Determine the (X, Y) coordinate at the center of the cell enclosing the given text.  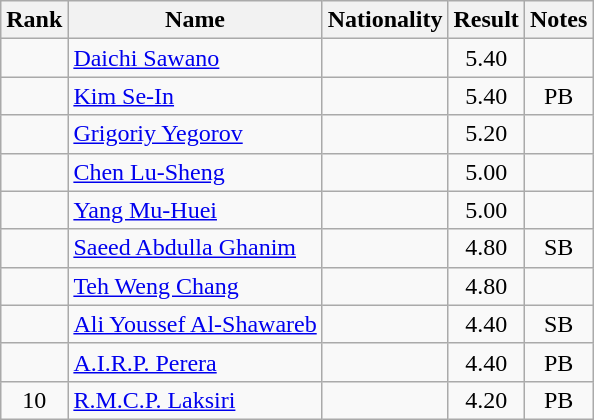
Nationality (385, 20)
Result (486, 20)
Saeed Abdulla Ghanim (195, 248)
5.20 (486, 134)
Chen Lu-Sheng (195, 172)
Daichi Sawano (195, 58)
Notes (558, 20)
Rank (34, 20)
A.I.R.P. Perera (195, 362)
10 (34, 400)
Teh Weng Chang (195, 286)
Grigoriy Yegorov (195, 134)
Yang Mu-Huei (195, 210)
Ali Youssef Al-Shawareb (195, 324)
R.M.C.P. Laksiri (195, 400)
4.20 (486, 400)
Name (195, 20)
Kim Se-In (195, 96)
